Search for the cell housing the specified text and yield its [X, Y] center coordinate. 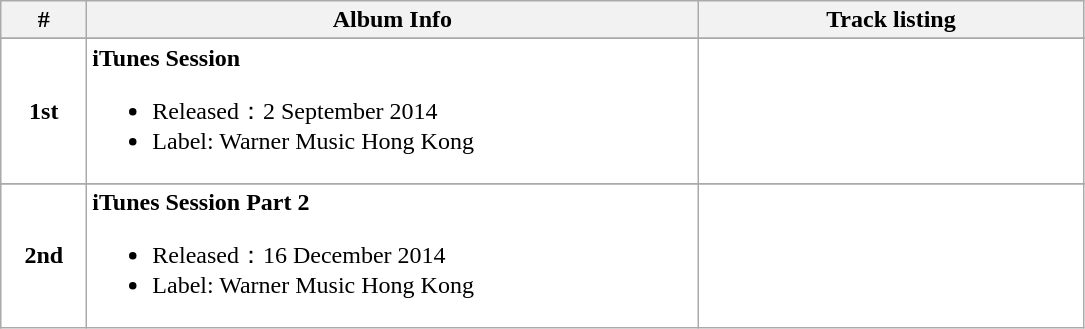
iTunes SessionReleased：2 September 2014Label: Warner Music Hong Kong [392, 112]
# [44, 20]
Track listing [891, 20]
2nd [44, 256]
1st [44, 112]
iTunes Session Part 2Released：16 December 2014Label: Warner Music Hong Kong [392, 256]
Album Info [392, 20]
